From the cell containing the given text, extract its center point as [X, Y] coordinate. 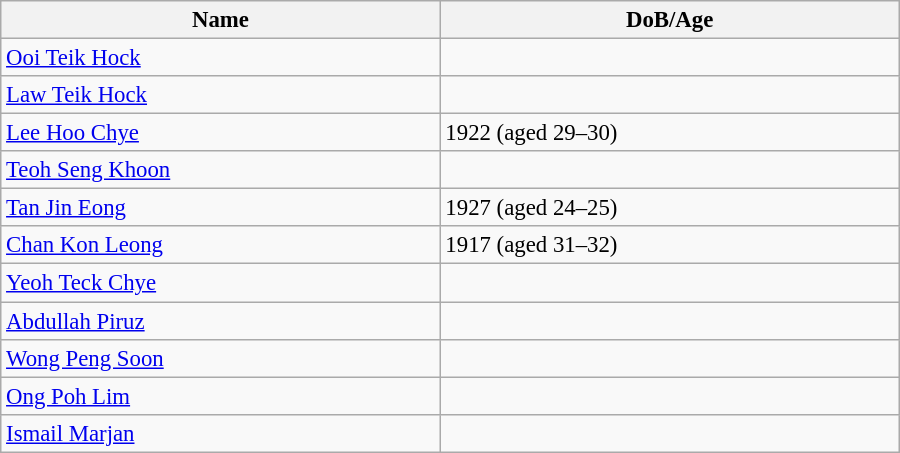
Abdullah Piruz [220, 321]
DoB/Age [670, 20]
Lee Hoo Chye [220, 133]
Ong Poh Lim [220, 396]
Ismail Marjan [220, 433]
Tan Jin Eong [220, 208]
1917 (aged 31–32) [670, 245]
Chan Kon Leong [220, 245]
Yeoh Teck Chye [220, 283]
Law Teik Hock [220, 95]
Wong Peng Soon [220, 358]
Teoh Seng Khoon [220, 170]
Ooi Teik Hock [220, 58]
1922 (aged 29–30) [670, 133]
Name [220, 20]
1927 (aged 24–25) [670, 208]
